Capture the cell that displays the provided text and extract its [x, y] central coordinate. 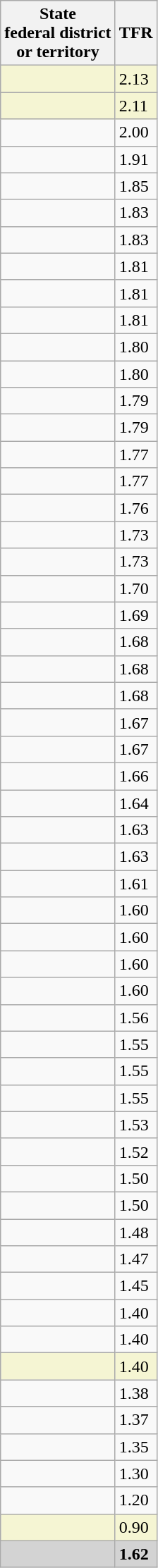
1.20 [135, 1500]
1.53 [135, 1125]
1.38 [135, 1393]
1.70 [135, 588]
1.37 [135, 1420]
1.61 [135, 884]
1.30 [135, 1474]
2.11 [135, 106]
1.66 [135, 776]
0.90 [135, 1527]
2.13 [135, 79]
1.45 [135, 1286]
1.64 [135, 803]
Statefederal district or territory [58, 33]
1.62 [135, 1554]
TFR [135, 33]
1.52 [135, 1152]
1.48 [135, 1233]
1.35 [135, 1447]
1.91 [135, 159]
1.76 [135, 508]
2.00 [135, 132]
1.85 [135, 186]
1.56 [135, 1018]
1.69 [135, 615]
1.47 [135, 1259]
